Detect which cell encompasses the target text, then output its (x, y) center coordinate. 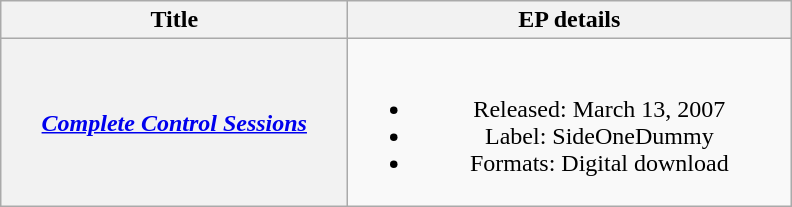
EP details (570, 20)
Complete Control Sessions (174, 122)
Title (174, 20)
Released: March 13, 2007Label: SideOneDummyFormats: Digital download (570, 122)
